From the cell containing the given text, extract its center point as [X, Y] coordinate. 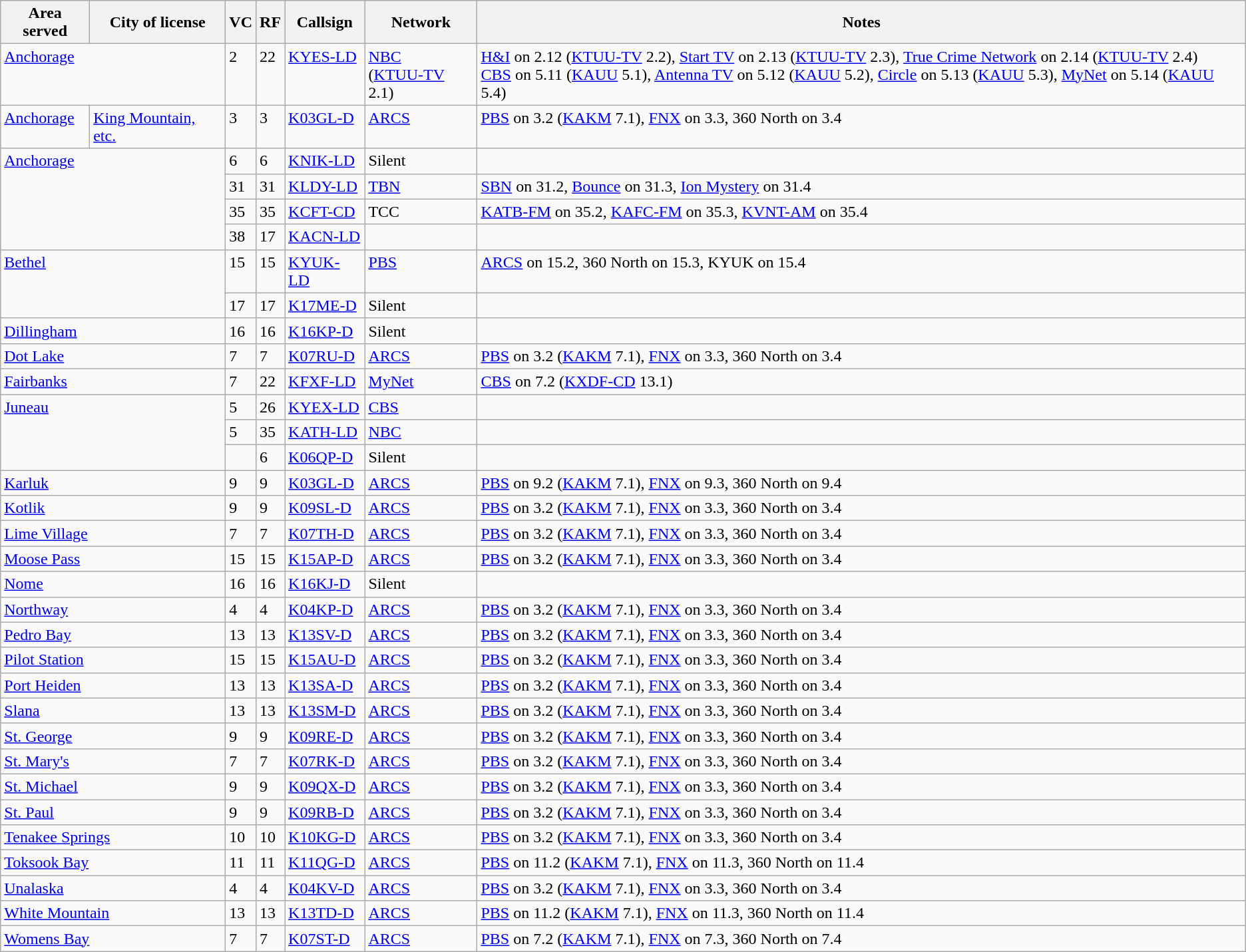
Karluk [113, 483]
Area served [45, 23]
K09SL-D [325, 508]
TBN [421, 186]
26 [270, 406]
PBS on 9.2 (KAKM 7.1), FNX on 9.3, 360 North on 9.4 [861, 483]
Notes [861, 23]
St. Mary's [113, 761]
Unalaska [113, 888]
St. Paul [113, 812]
Toksook Bay [113, 863]
K09QX-D [325, 786]
K09RB-D [325, 812]
K13SM-D [325, 711]
KCFT-CD [325, 212]
K11QG-D [325, 863]
CBS on 7.2 (KXDF-CD 13.1) [861, 381]
K13TD-D [325, 913]
CBS [421, 406]
KYES-LD [325, 75]
PBS [421, 271]
King Mountain, etc. [158, 126]
TCC [421, 212]
Northway [113, 609]
VC [241, 23]
K13SA-D [325, 685]
Pilot Station [113, 660]
NBC(KTUU-TV 2.1) [421, 75]
Kotlik [113, 508]
SBN on 31.2, Bounce on 31.3, Ion Mystery on 31.4 [861, 186]
Network [421, 23]
KATB-FM on 35.2, KAFC-FM on 35.3, KVNT-AM on 35.4 [861, 212]
K17ME-D [325, 305]
Moose Pass [113, 559]
KATH-LD [325, 432]
K07ST-D [325, 939]
KFXF-LD [325, 381]
K15AP-D [325, 559]
Callsign [325, 23]
Tenakee Springs [113, 838]
K13SV-D [325, 635]
Womens Bay [113, 939]
Fairbanks [113, 381]
Port Heiden [113, 685]
K09RE-D [325, 736]
K04KP-D [325, 609]
Juneau [113, 432]
K15AU-D [325, 660]
K06QP-D [325, 458]
PBS on 7.2 (KAKM 7.1), FNX on 7.3, 360 North on 7.4 [861, 939]
K10KG-D [325, 838]
K16KP-D [325, 331]
Nome [113, 584]
White Mountain [113, 913]
Dillingham [113, 331]
K04KV-D [325, 888]
2 [241, 75]
St. Michael [113, 786]
MyNet [421, 381]
Bethel [113, 283]
K07TH-D [325, 534]
Slana [113, 711]
Dot Lake [113, 356]
Lime Village [113, 534]
K07RU-D [325, 356]
ARCS on 15.2, 360 North on 15.3, KYUK on 15.4 [861, 271]
City of license [158, 23]
KLDY-LD [325, 186]
KYUK-LD [325, 271]
K07RK-D [325, 761]
NBC [421, 432]
KYEX-LD [325, 406]
St. George [113, 736]
KNIK-LD [325, 161]
RF [270, 23]
K16KJ-D [325, 584]
38 [241, 237]
KACN-LD [325, 237]
Pedro Bay [113, 635]
